Output the (X, Y) coordinate of the center of the cell containing the given text.  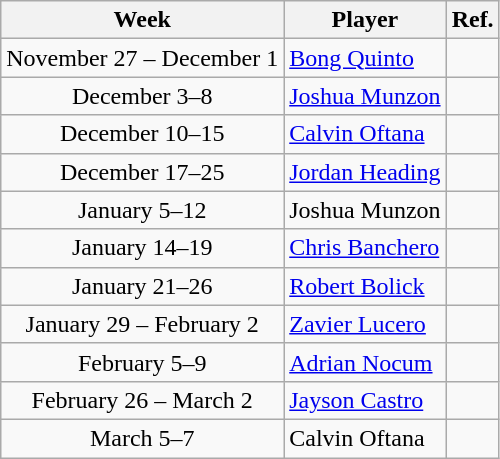
Jordan Heading (365, 172)
Bong Quinto (365, 58)
January 14–19 (142, 248)
November 27 – December 1 (142, 58)
March 5–7 (142, 438)
Jayson Castro (365, 400)
Ref. (472, 20)
Zavier Lucero (365, 324)
January 29 – February 2 (142, 324)
January 21–26 (142, 286)
December 3–8 (142, 96)
January 5–12 (142, 210)
Robert Bolick (365, 286)
February 5–9 (142, 362)
Player (365, 20)
Adrian Nocum (365, 362)
February 26 – March 2 (142, 400)
Week (142, 20)
December 10–15 (142, 134)
Chris Banchero (365, 248)
December 17–25 (142, 172)
